Scan for the cell matching the given text and deliver its (x, y) coordinate at center. 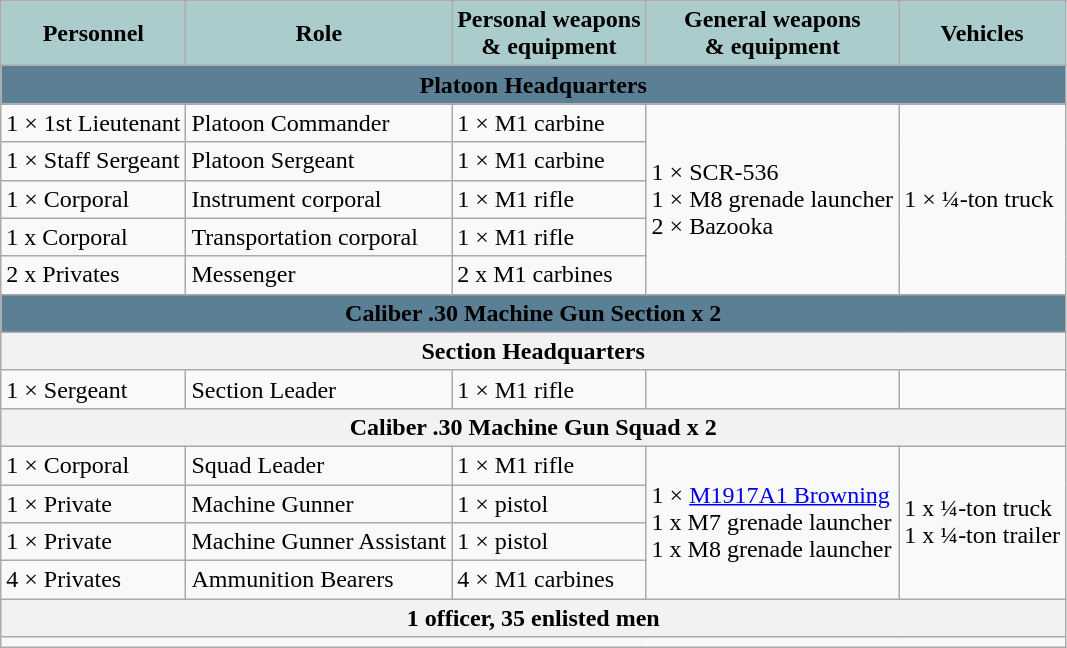
1 × Sergeant (94, 389)
4 × M1 carbines (549, 580)
Ammunition Bearers (319, 580)
Personnel (94, 34)
Section Leader (319, 389)
Squad Leader (319, 465)
Instrument corporal (319, 199)
1 × ¼-ton truck (982, 199)
1 × 1st Lieutenant (94, 123)
Caliber .30 Machine Gun Squad x 2 (534, 427)
Transportation corporal (319, 237)
2 x M1 carbines (549, 275)
Role (319, 34)
Section Headquarters (534, 351)
1 officer, 35 enlisted men (534, 618)
General weapons& equipment (772, 34)
Caliber .30 Machine Gun Section x 2 (534, 313)
1 x ¼-ton truck1 x ¼-ton trailer (982, 522)
2 x Privates (94, 275)
Platoon Commander (319, 123)
Platoon Sergeant (319, 161)
Machine Gunner Assistant (319, 542)
1 x Corporal (94, 237)
1 × SCR-5361 × M8 grenade launcher2 × Bazooka (772, 199)
Platoon Headquarters (534, 85)
Machine Gunner (319, 503)
Vehicles (982, 34)
Messenger (319, 275)
4 × Privates (94, 580)
Personal weapons& equipment (549, 34)
1 × Staff Sergeant (94, 161)
1 × M1917A1 Browning1 x M7 grenade launcher1 x M8 grenade launcher (772, 522)
